Pinpoint the cell where the given text exists, returning its [x, y] midpoint coordinate. 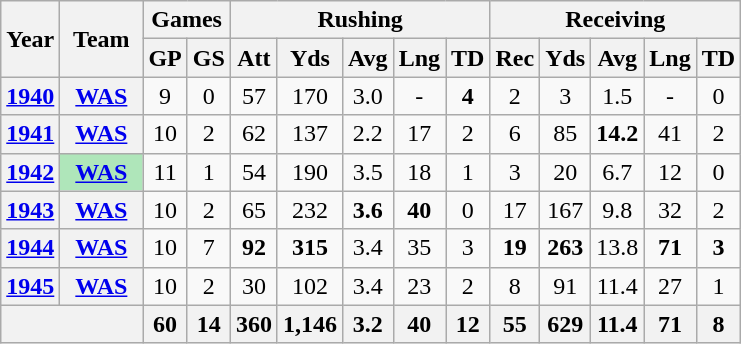
19 [515, 248]
11 [165, 172]
1945 [30, 286]
Rushing [360, 20]
23 [419, 286]
30 [254, 286]
2.2 [368, 134]
62 [254, 134]
1940 [30, 96]
170 [310, 96]
14.2 [618, 134]
Rec [515, 58]
6 [515, 134]
60 [165, 324]
18 [419, 172]
Receiving [616, 20]
1.5 [618, 96]
3.0 [368, 96]
Games [186, 20]
1942 [30, 172]
Att [254, 58]
Year [30, 39]
232 [310, 210]
9.8 [618, 210]
35 [419, 248]
65 [254, 210]
190 [310, 172]
13.8 [618, 248]
1941 [30, 134]
1943 [30, 210]
55 [515, 324]
360 [254, 324]
6.7 [618, 172]
92 [254, 248]
167 [566, 210]
Team [102, 39]
263 [566, 248]
629 [566, 324]
7 [208, 248]
85 [566, 134]
3.6 [368, 210]
32 [670, 210]
41 [670, 134]
102 [310, 286]
GP [165, 58]
20 [566, 172]
54 [254, 172]
1,146 [310, 324]
GS [208, 58]
4 [468, 96]
3.2 [368, 324]
9 [165, 96]
14 [208, 324]
1944 [30, 248]
91 [566, 286]
3.5 [368, 172]
27 [670, 286]
57 [254, 96]
315 [310, 248]
137 [310, 134]
